For the text-containing cell, return its midpoint in (x, y) coordinate format. 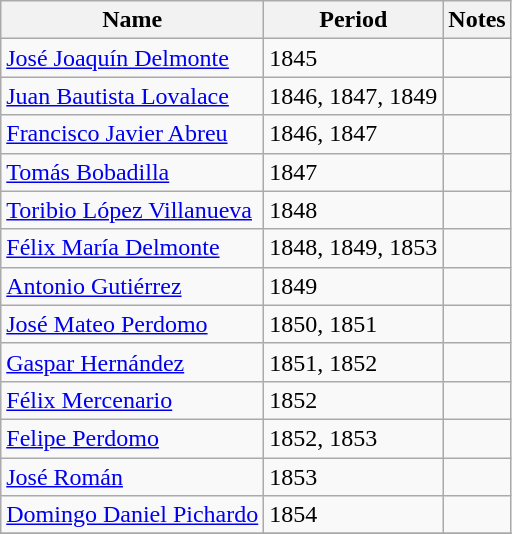
1846, 1847, 1849 (354, 96)
Notes (477, 20)
Name (132, 20)
1845 (354, 58)
1849 (354, 286)
Francisco Javier Abreu (132, 134)
Gaspar Hernández (132, 362)
1854 (354, 515)
Felipe Perdomo (132, 438)
Juan Bautista Lovalace (132, 96)
1848 (354, 210)
José Joaquín Delmonte (132, 58)
1851, 1852 (354, 362)
Period (354, 20)
Tomás Bobadilla (132, 172)
Domingo Daniel Pichardo (132, 515)
1852, 1853 (354, 438)
1848, 1849, 1853 (354, 248)
Félix María Delmonte (132, 248)
1846, 1847 (354, 134)
1850, 1851 (354, 324)
Félix Mercenario (132, 400)
José Román (132, 477)
1853 (354, 477)
1852 (354, 400)
Antonio Gutiérrez (132, 286)
Toribio López Villanueva (132, 210)
José Mateo Perdomo (132, 324)
1847 (354, 172)
